Scan for the cell matching the given text and deliver its [X, Y] coordinate at center. 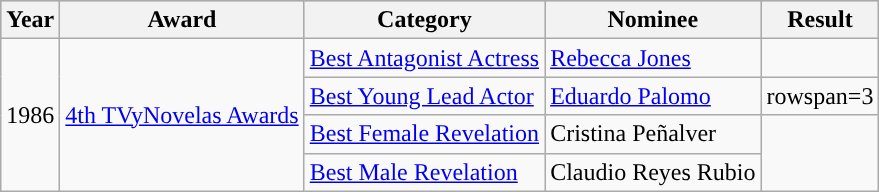
Best Antagonist Actress [424, 58]
Result [820, 20]
Eduardo Palomo [653, 96]
Nominee [653, 20]
1986 [30, 115]
Rebecca Jones [653, 58]
Year [30, 20]
Best Male Revelation [424, 172]
Cristina Peñalver [653, 134]
Claudio Reyes Rubio [653, 172]
Best Young Lead Actor [424, 96]
Best Female Revelation [424, 134]
Category [424, 20]
rowspan=3 [820, 96]
4th TVyNovelas Awards [182, 115]
Award [182, 20]
